Provide the (X, Y) coordinate of the cell's center where the given text is located.  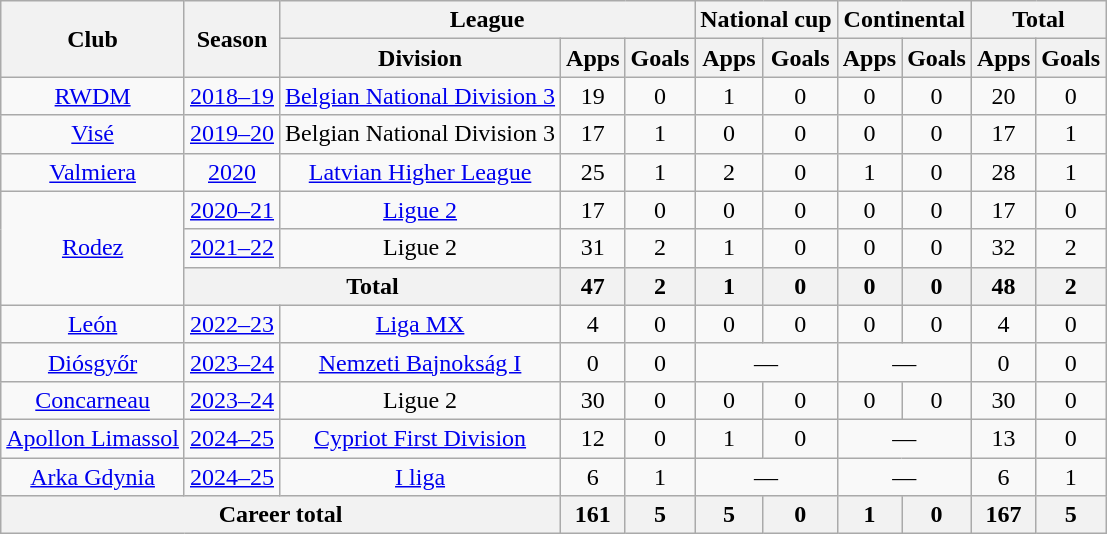
2020 (232, 172)
161 (593, 515)
Latvian Higher League (420, 172)
20 (1003, 96)
19 (593, 96)
2022–23 (232, 324)
Nemzeti Bajnokság I (420, 362)
13 (1003, 438)
2019–20 (232, 134)
Valmiera (93, 172)
National cup (766, 20)
2018–19 (232, 96)
León (93, 324)
I liga (420, 477)
31 (593, 248)
Concarneau (93, 400)
Apollon Limassol (93, 438)
Career total (281, 515)
2021–22 (232, 248)
Club (93, 39)
32 (1003, 248)
Liga MX (420, 324)
Diósgyőr (93, 362)
RWDM (93, 96)
25 (593, 172)
2020–21 (232, 210)
Season (232, 39)
167 (1003, 515)
Cypriot First Division (420, 438)
48 (1003, 286)
Visé (93, 134)
Arka Gdynia (93, 477)
League (488, 20)
Continental (904, 20)
Division (420, 58)
28 (1003, 172)
47 (593, 286)
12 (593, 438)
Rodez (93, 248)
